For the text-containing cell, return its midpoint in [X, Y] coordinate format. 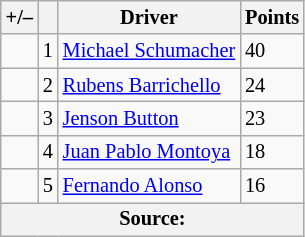
24 [272, 85]
Driver [149, 17]
Jenson Button [149, 118]
Fernando Alonso [149, 186]
3 [48, 118]
5 [48, 186]
1 [48, 51]
40 [272, 51]
2 [48, 85]
18 [272, 152]
Source: [152, 219]
4 [48, 152]
Juan Pablo Montoya [149, 152]
+/– [20, 17]
Points [272, 17]
Rubens Barrichello [149, 85]
Michael Schumacher [149, 51]
16 [272, 186]
23 [272, 118]
